Scan for the cell matching the given text and deliver its (X, Y) coordinate at center. 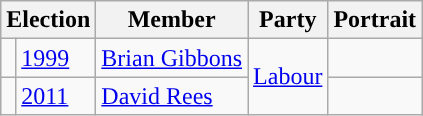
2011 (56, 96)
Labour (288, 77)
1999 (56, 58)
Brian Gibbons (172, 58)
David Rees (172, 96)
Election (48, 20)
Portrait (375, 20)
Member (172, 20)
Party (288, 20)
